Detect which cell encompasses the target text, then output its [x, y] center coordinate. 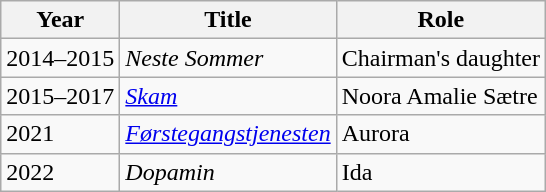
Ida [440, 172]
2014–2015 [60, 58]
Year [60, 20]
Aurora [440, 134]
Skam [228, 96]
2015–2017 [60, 96]
Role [440, 20]
Noora Amalie Sætre [440, 96]
Title [228, 20]
Chairman's daughter [440, 58]
2021 [60, 134]
Dopamin [228, 172]
Neste Sommer [228, 58]
2022 [60, 172]
Førstegangstjenesten [228, 134]
